Identify which cell holds the provided text, then report its (x, y) central coordinate. 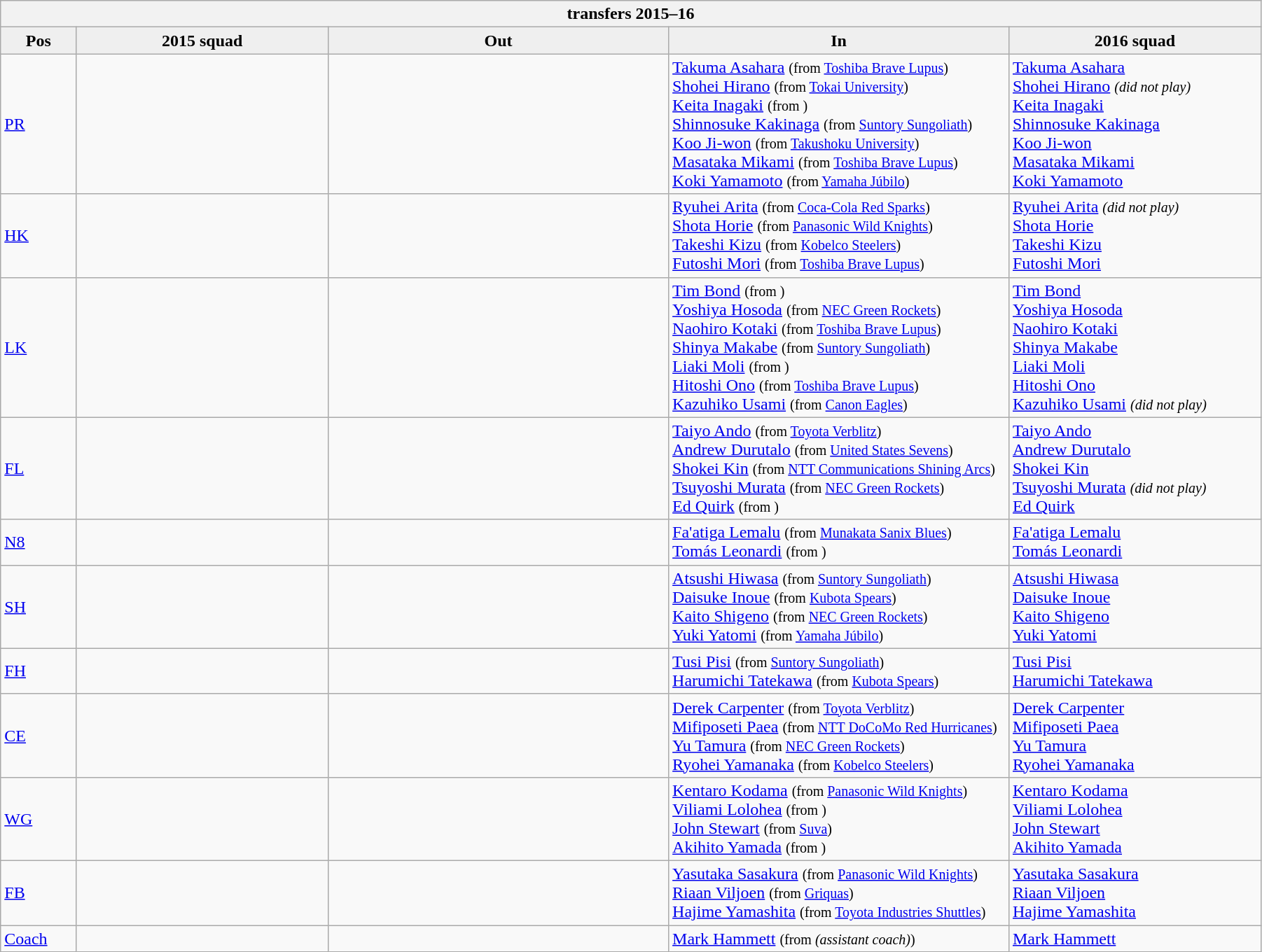
2016 squad (1135, 41)
WG (39, 819)
Kentaro KodamaViliami LoloheaJohn StewartAkihito Yamada (1135, 819)
Coach (39, 939)
FL (39, 468)
Derek CarpenterMifiposeti PaeaYu TamuraRyohei Yamanaka (1135, 735)
2015 squad (202, 41)
Taiyo AndoAndrew DurutaloShokei KinTsuyoshi Murata (did not play)Ed Quirk (1135, 468)
Out (499, 41)
FB (39, 892)
In (839, 41)
Yasutaka SasakuraRiaan ViljoenHajime Yamashita (1135, 892)
HK (39, 235)
CE (39, 735)
PR (39, 124)
Mark Hammett (from (assistant coach)) (839, 939)
Atsushi HiwasaDaisuke InoueKaito ShigenoYuki Yatomi (1135, 606)
N8 (39, 542)
LK (39, 347)
Ryuhei Arita (did not play)Shota HorieTakeshi KizuFutoshi Mori (1135, 235)
Kentaro Kodama (from Panasonic Wild Knights) Viliami Lolohea (from ) John Stewart (from Suva) Akihito Yamada (from ) (839, 819)
Fa'atiga Lemalu (from Munakata Sanix Blues) Tomás Leonardi (from ) (839, 542)
Tim BondYoshiya HosodaNaohiro KotakiShinya MakabeLiaki MoliHitoshi OnoKazuhiko Usami (did not play) (1135, 347)
Pos (39, 41)
transfers 2015–16 (631, 14)
Tusi PisiHarumichi Tatekawa (1135, 671)
Tusi Pisi (from Suntory Sungoliath) Harumichi Tatekawa (from Kubota Spears) (839, 671)
Yasutaka Sasakura (from Panasonic Wild Knights) Riaan Viljoen (from Griquas) Hajime Yamashita (from Toyota Industries Shuttles) (839, 892)
Mark Hammett (1135, 939)
Takuma AsaharaShohei Hirano (did not play)Keita InagakiShinnosuke KakinagaKoo Ji-wonMasataka MikamiKoki Yamamoto (1135, 124)
SH (39, 606)
Fa'atiga LemaluTomás Leonardi (1135, 542)
Atsushi Hiwasa (from Suntory Sungoliath) Daisuke Inoue (from Kubota Spears) Kaito Shigeno (from NEC Green Rockets) Yuki Yatomi (from Yamaha Júbilo) (839, 606)
FH (39, 671)
